Extract the (X, Y) coordinate from the center of the cell holding the provided text.  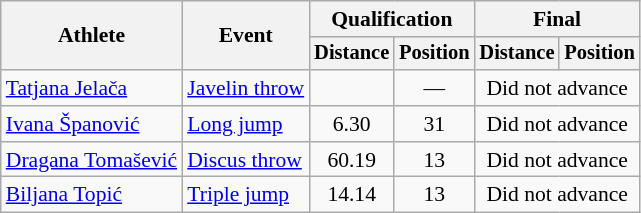
Long jump (246, 124)
Qualification (392, 19)
14.14 (352, 195)
60.19 (352, 160)
Final (556, 19)
6.30 (352, 124)
Biljana Topić (92, 195)
Ivana Španović (92, 124)
31 (434, 124)
— (434, 88)
Triple jump (246, 195)
Javelin throw (246, 88)
Tatjana Jelača (92, 88)
Discus throw (246, 160)
Athlete (92, 36)
Event (246, 36)
Dragana Tomašević (92, 160)
